Locate the cell with the specified text and output its [x, y] center coordinate. 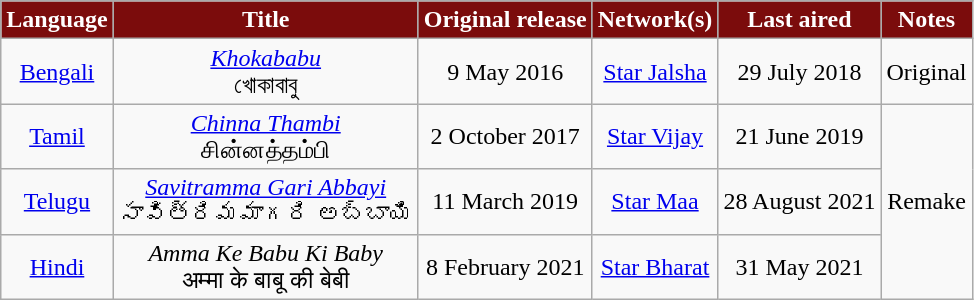
Star Jalsha [655, 72]
Star Vijay [655, 136]
Savitramma Gari Abbayi సావిత్రిమమాగరి అబ్బాయి [266, 202]
Tamil [57, 136]
Star Maa [655, 202]
Network(s) [655, 20]
8 February 2021 [505, 266]
Language [57, 20]
Khokababu খোকাবাবু [266, 72]
9 May 2016 [505, 72]
2 October 2017 [505, 136]
31 May 2021 [800, 266]
Hindi [57, 266]
21 June 2019 [800, 136]
28 August 2021 [800, 202]
11 March 2019 [505, 202]
Last aired [800, 20]
Remake [926, 202]
Original release [505, 20]
Notes [926, 20]
Bengali [57, 72]
Amma Ke Babu Ki Baby अम्मा के बाबू की बेबी [266, 266]
Star Bharat [655, 266]
Original [926, 72]
Title [266, 20]
Chinna Thambi சின்னத்தம்பி [266, 136]
Telugu [57, 202]
29 July 2018 [800, 72]
